Return the [X, Y] coordinate for the center point of the cell that contains the specified text.  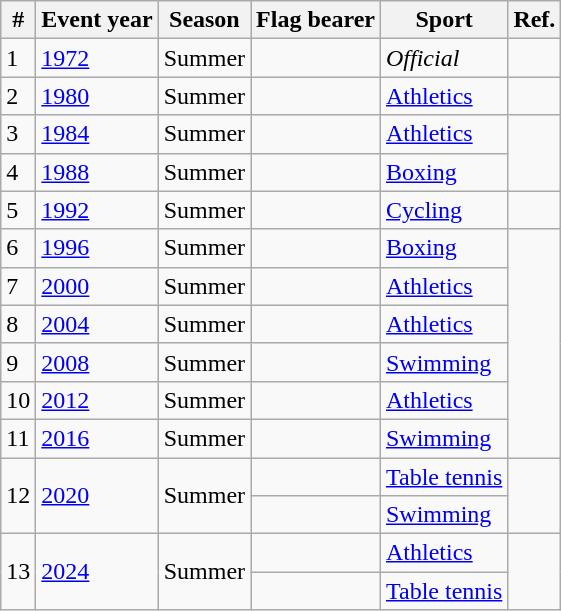
2008 [97, 362]
1980 [97, 96]
12 [18, 496]
11 [18, 438]
6 [18, 248]
4 [18, 172]
2 [18, 96]
1972 [97, 58]
8 [18, 324]
2012 [97, 400]
1 [18, 58]
1996 [97, 248]
3 [18, 134]
2016 [97, 438]
Season [204, 20]
1988 [97, 172]
5 [18, 210]
2024 [97, 572]
Sport [444, 20]
13 [18, 572]
Event year [97, 20]
Flag bearer [316, 20]
2000 [97, 286]
Cycling [444, 210]
10 [18, 400]
1992 [97, 210]
7 [18, 286]
2020 [97, 496]
Ref. [534, 20]
Official [444, 58]
# [18, 20]
2004 [97, 324]
1984 [97, 134]
9 [18, 362]
